Provide the (X, Y) coordinate of the cell's center where the given text is located.  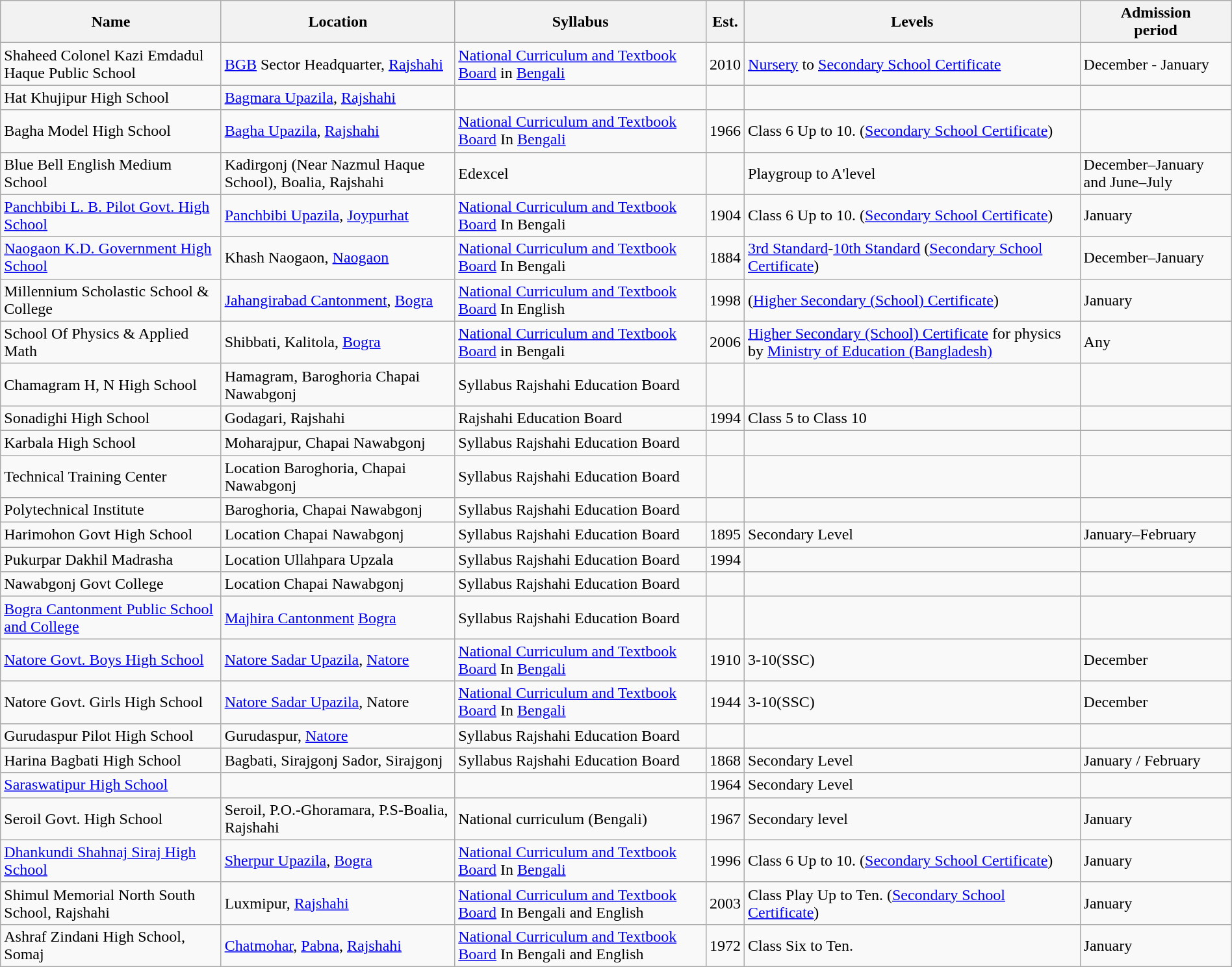
Edexcel (581, 173)
Baroghoria, Chapai Nawabgonj (338, 510)
2006 (725, 342)
Chatmohar, Pabna, Rajshahi (338, 945)
Natore Govt. Boys High School (110, 660)
Moharajpur, Chapai Nawabgonj (338, 443)
January / February (1155, 760)
Kadirgonj (Near Nazmul Haque School), Boalia, Rajshahi (338, 173)
Rajshahi Education Board (581, 418)
1944 (725, 702)
Gurudaspur Pilot High School (110, 736)
Harina Bagbati High School (110, 760)
1966 (725, 131)
Millennium Scholastic School & College (110, 300)
December–January (1155, 257)
National Curriculum and Textbook Board In English (581, 300)
Seroil Govt. High School (110, 819)
Technical Training Center (110, 476)
Blue Bell English Medium School (110, 173)
Saraswatipur High School (110, 785)
Ashraf Zindani High School, Somaj (110, 945)
Godagari, Rajshahi (338, 418)
1884 (725, 257)
Gurudaspur, Natore (338, 736)
Location (338, 22)
1910 (725, 660)
(Higher Secondary (School) Certificate) (912, 300)
Harimohon Govt High School (110, 535)
Secondary level (912, 819)
Seroil, P.O.-Ghoramara, P.S-Boalia, Rajshahi (338, 819)
National curriculum (Bengali) (581, 819)
Pukurpar Dakhil Madrasha (110, 560)
Nursery to Secondary School Certificate (912, 64)
December - January (1155, 64)
Syllabus (581, 22)
Bagmara Upazila, Rajshahi (338, 97)
Hat Khujipur High School (110, 97)
1868 (725, 760)
Hamagram, Baroghoria Chapai Nawabgonj (338, 385)
Naogaon K.D. Government High School (110, 257)
1964 (725, 785)
Sonadighi High School (110, 418)
Levels (912, 22)
Polytechnical Institute (110, 510)
Sherpur Upazila, Bogra (338, 860)
Panchbibi L. B. Pilot Govt. High School (110, 216)
Bagha Upazila, Rajshahi (338, 131)
1904 (725, 216)
Shibbati, Kalitola, Bogra (338, 342)
Location Ullahpara Upzala (338, 560)
Khash Naogaon, Naogaon (338, 257)
Karbala High School (110, 443)
Luxmipur, Rajshahi (338, 903)
Est. (725, 22)
January–February (1155, 535)
Shimul Memorial North South School, Rajshahi (110, 903)
1998 (725, 300)
2003 (725, 903)
Location Baroghoria, Chapai Nawabgonj (338, 476)
Class Six to Ten. (912, 945)
December–January and June–July (1155, 173)
Shaheed Colonel Kazi Emdadul Haque Public School (110, 64)
1972 (725, 945)
1996 (725, 860)
Admissionperiod (1155, 22)
Panchbibi Upazila, Joypurhat (338, 216)
Playgroup to A'level (912, 173)
Majhira Cantonment Bogra (338, 617)
Bogra Cantonment Public School and College (110, 617)
Higher Secondary (School) Certificate for physics by Ministry of Education (Bangladesh) (912, 342)
3rd Standard-10th Standard (Secondary School Certificate) (912, 257)
Name (110, 22)
Class 5 to Class 10 (912, 418)
Bagbati, Sirajgonj Sador, Sirajgonj (338, 760)
Jahangirabad Cantonment, Bogra (338, 300)
Chamagram H, N High School (110, 385)
School Of Physics & Applied Math (110, 342)
BGB Sector Headquarter, Rajshahi (338, 64)
Any (1155, 342)
1967 (725, 819)
Bagha Model High School (110, 131)
Dhankundi Shahnaj Siraj High School (110, 860)
Class Play Up to Ten. (Secondary School Certificate) (912, 903)
1895 (725, 535)
Natore Govt. Girls High School (110, 702)
2010 (725, 64)
Nawabgonj Govt College (110, 584)
